Pinpoint the cell where the given text exists, returning its [x, y] midpoint coordinate. 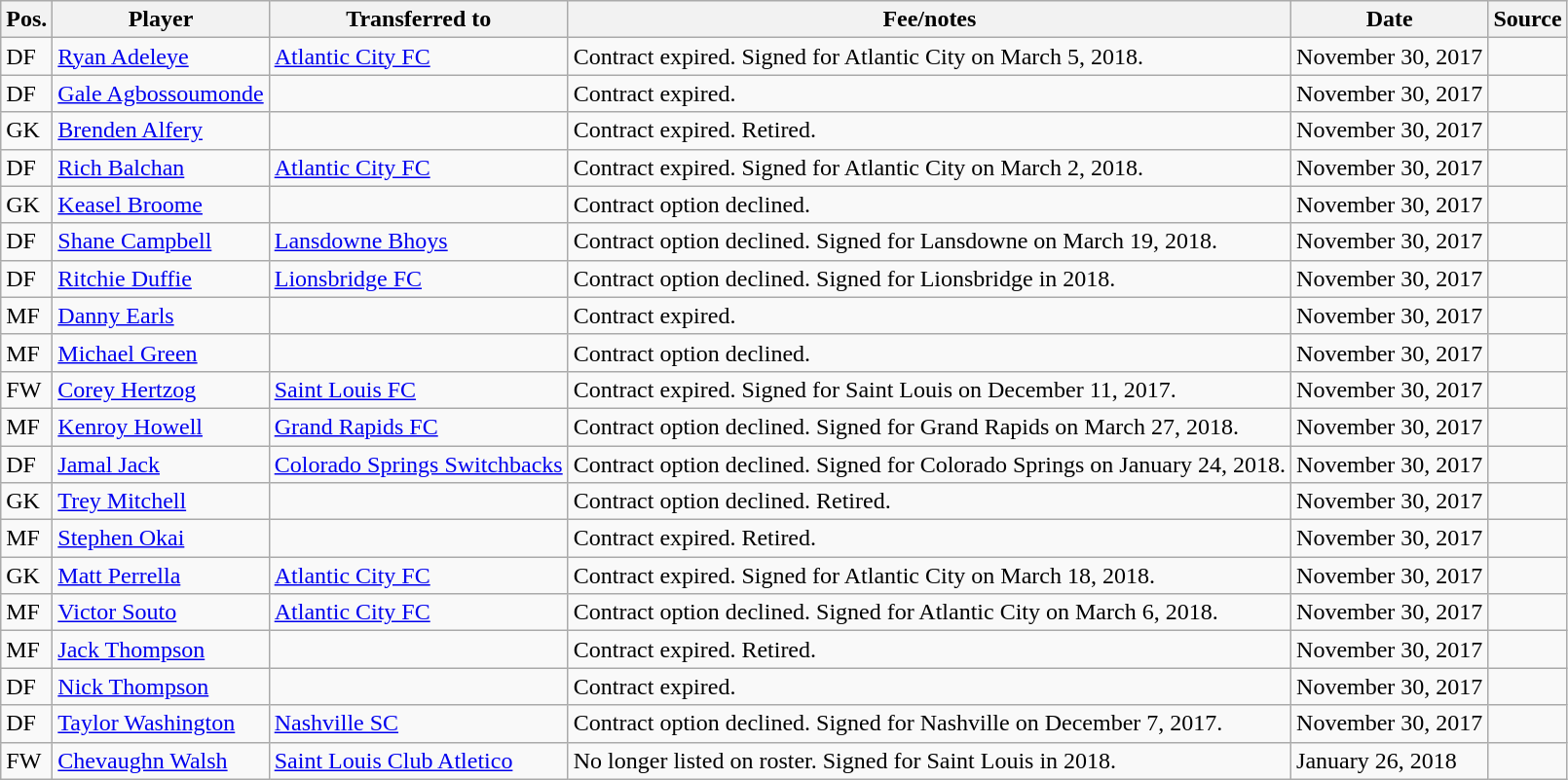
Keasel Broome [161, 204]
Taylor Washington [161, 724]
Kenroy Howell [161, 427]
Lionsbridge FC [419, 279]
Ritchie Duffie [161, 279]
Contract expired. Signed for Atlantic City on March 5, 2018. [929, 56]
Gale Agbossoumonde [161, 93]
Victor Souto [161, 613]
Contract expired. Signed for Atlantic City on March 18, 2018. [929, 576]
No longer listed on roster. Signed for Saint Louis in 2018. [929, 761]
Transferred to [419, 19]
Ryan Adeleye [161, 56]
Brenden Alfery [161, 130]
Contract option declined. Signed for Nashville on December 7, 2017. [929, 724]
Contract expired. Signed for Atlantic City on March 2, 2018. [929, 167]
Trey Mitchell [161, 501]
Saint Louis Club Atletico [419, 761]
Saint Louis FC [419, 390]
Contract option declined. Signed for Colorado Springs on January 24, 2018. [929, 464]
Contract option declined. Signed for Atlantic City on March 6, 2018. [929, 613]
Contract option declined. Retired. [929, 501]
Player [161, 19]
Matt Perrella [161, 576]
Nashville SC [419, 724]
Nick Thompson [161, 687]
Contract option declined. Signed for Lansdowne on March 19, 2018. [929, 241]
Jamal Jack [161, 464]
Fee/notes [929, 19]
Corey Hertzog [161, 390]
Contract expired. Signed for Saint Louis on December 11, 2017. [929, 390]
Jack Thompson [161, 650]
Danny Earls [161, 316]
Rich Balchan [161, 167]
Date [1390, 19]
Lansdowne Bhoys [419, 241]
January 26, 2018 [1390, 761]
Colorado Springs Switchbacks [419, 464]
Pos. [27, 19]
Contract option declined. Signed for Lionsbridge in 2018. [929, 279]
Contract option declined. Signed for Grand Rapids on March 27, 2018. [929, 427]
Shane Campbell [161, 241]
Michael Green [161, 353]
Grand Rapids FC [419, 427]
Source [1527, 19]
Stephen Okai [161, 539]
Chevaughn Walsh [161, 761]
